Identify which cell holds the provided text, then report its (x, y) central coordinate. 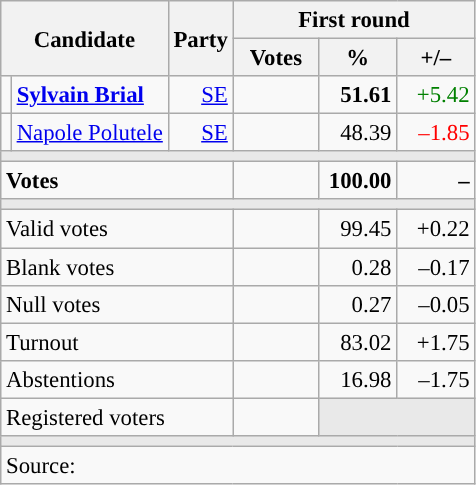
0.28 (358, 267)
Napole Polutele (90, 133)
48.39 (358, 133)
51.61 (358, 95)
–1.85 (436, 133)
+1.75 (436, 342)
Candidate (84, 38)
Valid votes (117, 229)
First round (354, 20)
83.02 (358, 342)
–1.75 (436, 379)
Blank votes (117, 267)
Turnout (117, 342)
+5.42 (436, 95)
100.00 (358, 181)
–0.05 (436, 304)
Source: (238, 465)
% (358, 58)
Sylvain Brial (90, 95)
Party (200, 38)
–0.17 (436, 267)
+0.22 (436, 229)
– (436, 181)
99.45 (358, 229)
0.27 (358, 304)
16.98 (358, 379)
Registered voters (117, 417)
Abstentions (117, 379)
Null votes (117, 304)
+/– (436, 58)
